Determine the (x, y) coordinate at the center of the cell enclosing the given text.  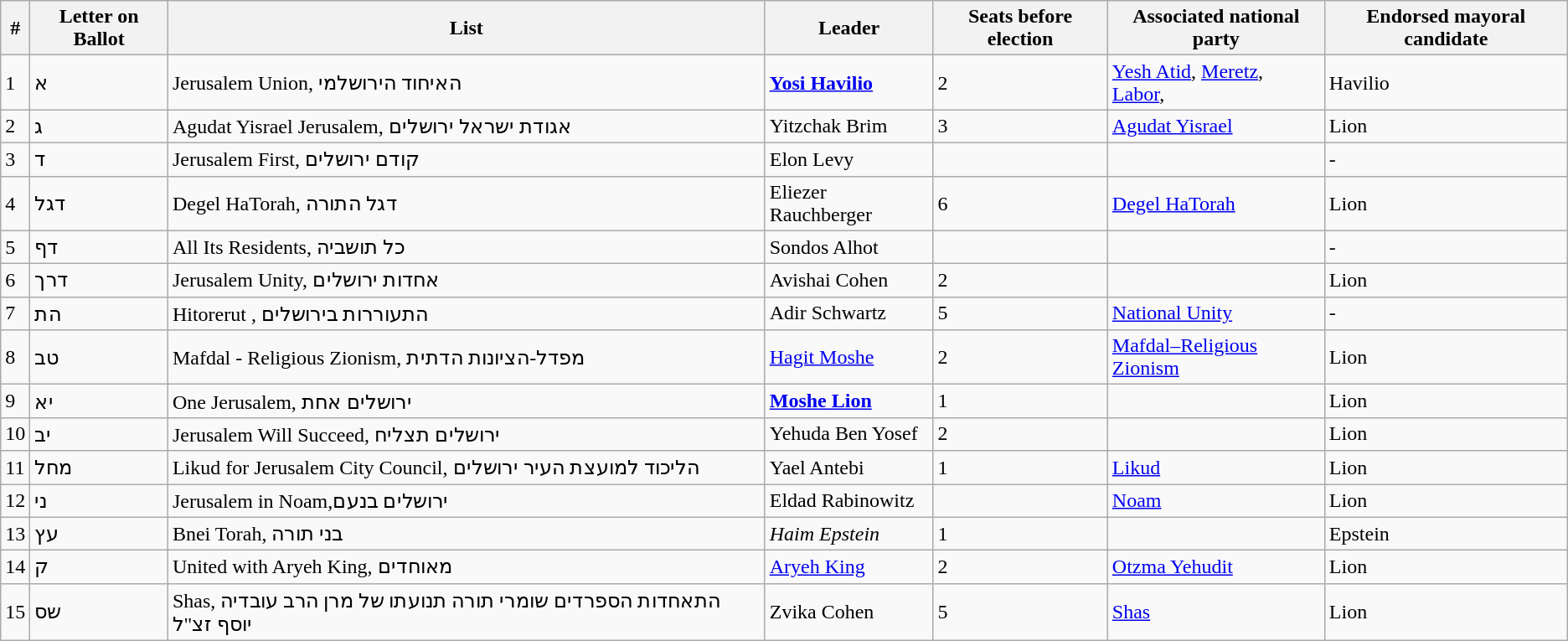
One Jerusalem, ירושלים אחת (466, 401)
Shas (1216, 612)
Hagit Moshe (849, 357)
Seats before election (1020, 28)
Likud (1216, 468)
Degel HaTorah (1216, 203)
Leader (849, 28)
Jerusalem in Noam,ירושלים בנעם (466, 501)
Moshe Lion (849, 401)
דף (99, 247)
Associated national party (1216, 28)
מחל (99, 468)
Mafdal–Religious Zionism (1216, 357)
Eliezer Rauchberger (849, 203)
9 (15, 401)
א (99, 82)
Yehuda Ben Yosef (849, 434)
Eldad Rabinowitz (849, 501)
Yesh Atid, Meretz, Labor, (1216, 82)
Otzma Yehudit (1216, 567)
ג (99, 127)
Adir Schwartz (849, 313)
Aryeh King (849, 567)
דגל (99, 203)
Jerusalem Unity, אחדות ירושלים (466, 281)
יב (99, 434)
Jerusalem Union, האיחוד הירושלמי (466, 82)
12 (15, 501)
Epstein (1446, 534)
National Unity (1216, 313)
טב (99, 357)
Haim Epstein (849, 534)
List (466, 28)
הת (99, 313)
Yitzchak Brim (849, 127)
Zvika Cohen (849, 612)
10 (15, 434)
Bnei Torah, בני תורה (466, 534)
Jerusalem Will Succeed, ירושלים תצליח (466, 434)
Havilio (1446, 82)
4 (15, 203)
עץ (99, 534)
ני (99, 501)
Avishai Cohen (849, 281)
8 (15, 357)
15 (15, 612)
שס (99, 612)
Noam (1216, 501)
Sondos Alhot (849, 247)
7 (15, 313)
Mafdal - Religious Zionism, מפדל-הציונות הדתית (466, 357)
ק (99, 567)
יא (99, 401)
United with Aryeh King, מאוחדים (466, 567)
Hitorerut , התעוררות בירושלים (466, 313)
Yael Antebi (849, 468)
Endorsed mayoral candidate (1446, 28)
# (15, 28)
דרך (99, 281)
11 (15, 468)
Degel HaTorah, דגל התורה (466, 203)
Elon Levy (849, 159)
14 (15, 567)
Yosi Havilio (849, 82)
Agudat Yisrael Jerusalem, אגודת ישראל ירושלים (466, 127)
Jerusalem First, קודם ירושלים (466, 159)
13 (15, 534)
Likud for Jerusalem City Council, הליכוד למועצת העיר ירושלים (466, 468)
Shas, התאחדות הספרדים שומרי תורה תנועתו של מרן הרב עובדיה יוסף זצ"ל (466, 612)
All Its Residents, כל תושביה (466, 247)
Letter on Ballot (99, 28)
ד (99, 159)
Agudat Yisrael (1216, 127)
